Locate the cell with the specified text and output its [x, y] center coordinate. 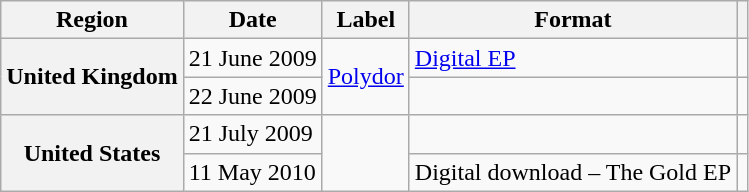
Polydor [366, 77]
22 June 2009 [252, 96]
Format [572, 20]
United Kingdom [92, 77]
21 July 2009 [252, 134]
11 May 2010 [252, 172]
Label [366, 20]
United States [92, 153]
Digital download – The Gold EP [572, 172]
21 June 2009 [252, 58]
Digital EP [572, 58]
Date [252, 20]
Region [92, 20]
